For the text-containing cell, return its midpoint in (x, y) coordinate format. 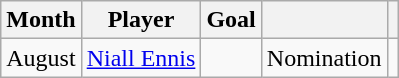
August (41, 58)
Month (41, 20)
Niall Ennis (141, 58)
Player (141, 20)
Goal (231, 20)
Nomination (324, 58)
